Extract the (x, y) coordinate from the center of the cell holding the provided text.  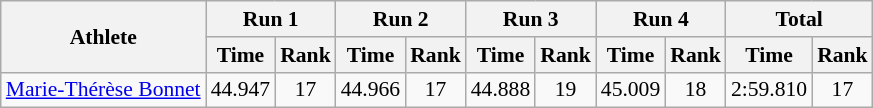
44.888 (500, 90)
Run 3 (531, 19)
Athlete (104, 36)
Total (800, 19)
18 (696, 90)
19 (566, 90)
2:59.810 (769, 90)
Run 2 (401, 19)
45.009 (630, 90)
44.947 (240, 90)
Run 1 (271, 19)
44.966 (370, 90)
Run 4 (661, 19)
Marie-Thérèse Bonnet (104, 90)
